Pinpoint the cell where the given text exists, returning its (X, Y) midpoint coordinate. 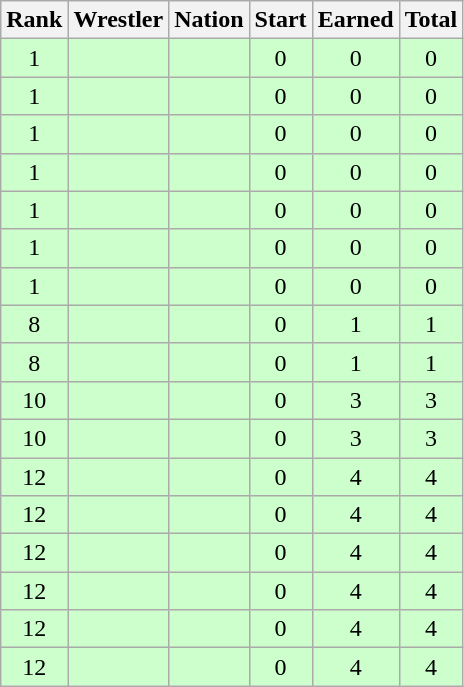
Wrestler (118, 20)
Start (280, 20)
Nation (209, 20)
Rank (34, 20)
Total (431, 20)
Earned (356, 20)
